For the text-containing cell, return its midpoint in (x, y) coordinate format. 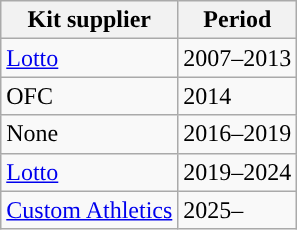
2007–2013 (238, 58)
2016–2019 (238, 134)
Period (238, 20)
None (90, 134)
2025– (238, 210)
Kit supplier (90, 20)
2019–2024 (238, 172)
Custom Athletics (90, 210)
OFC (90, 96)
2014 (238, 96)
